Provide the [x, y] coordinate of the cell's center where the given text is located.  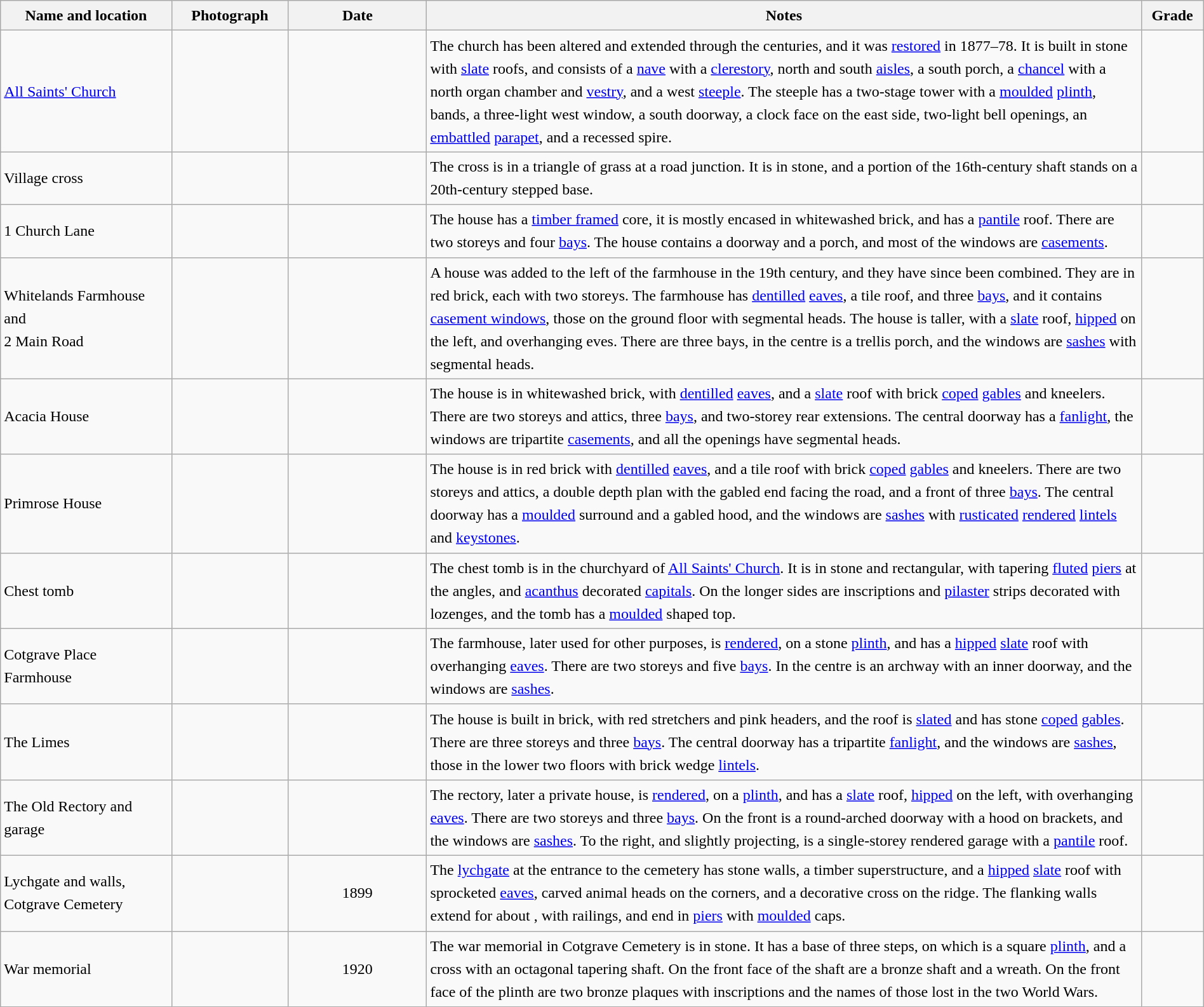
Village cross [86, 178]
Photograph [230, 15]
Date [358, 15]
Primrose House [86, 503]
The Limes [86, 742]
Notes [784, 15]
1899 [358, 893]
Whitelands Farmhouse and2 Main Road [86, 318]
1 Church Lane [86, 231]
Chest tomb [86, 591]
War memorial [86, 970]
1920 [358, 970]
The Old Rectory and garage [86, 817]
All Saints' Church [86, 91]
Name and location [86, 15]
Acacia House [86, 417]
Cotgrave Place Farmhouse [86, 666]
Grade [1172, 15]
Lychgate and walls,Cotgrave Cemetery [86, 893]
